Determine the [X, Y] coordinate at the center of the cell enclosing the given text.  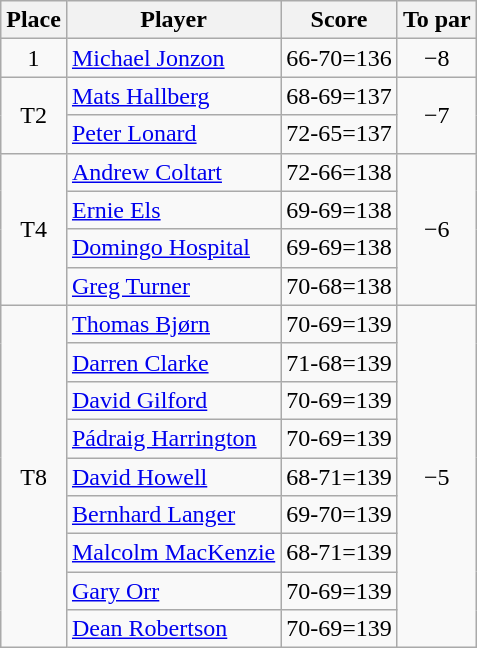
71-68=139 [340, 362]
Player [173, 20]
David Howell [173, 477]
Peter Lonard [173, 134]
72-66=138 [340, 172]
Domingo Hospital [173, 248]
72-65=137 [340, 134]
David Gilford [173, 400]
Bernhard Langer [173, 515]
To par [436, 20]
Malcolm MacKenzie [173, 553]
66-70=136 [340, 58]
70-68=138 [340, 286]
Andrew Coltart [173, 172]
T8 [34, 476]
Score [340, 20]
Darren Clarke [173, 362]
−5 [436, 476]
68-69=137 [340, 96]
T2 [34, 115]
−6 [436, 229]
Greg Turner [173, 286]
69-70=139 [340, 515]
T4 [34, 229]
Mats Hallberg [173, 96]
Michael Jonzon [173, 58]
−7 [436, 115]
Thomas Bjørn [173, 324]
Dean Robertson [173, 629]
−8 [436, 58]
1 [34, 58]
Pádraig Harrington [173, 438]
Ernie Els [173, 210]
Gary Orr [173, 591]
Place [34, 20]
